Capture the cell that displays the provided text and extract its [x, y] central coordinate. 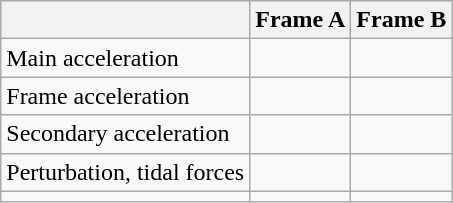
Main acceleration [126, 58]
Secondary acceleration [126, 134]
Frame B [402, 20]
Frame acceleration [126, 96]
Frame A [300, 20]
Perturbation, tidal forces [126, 172]
